Scan for the cell matching the given text and deliver its (X, Y) coordinate at center. 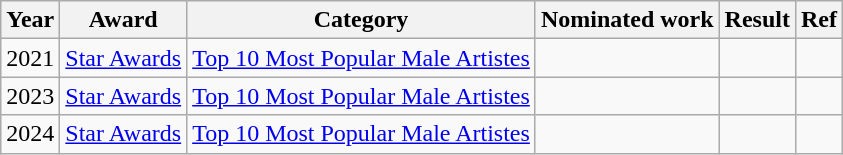
Ref (818, 20)
Result (757, 20)
2023 (30, 96)
2021 (30, 58)
Award (124, 20)
Nominated work (627, 20)
Year (30, 20)
2024 (30, 134)
Category (362, 20)
